Capture the cell that displays the provided text and extract its (x, y) central coordinate. 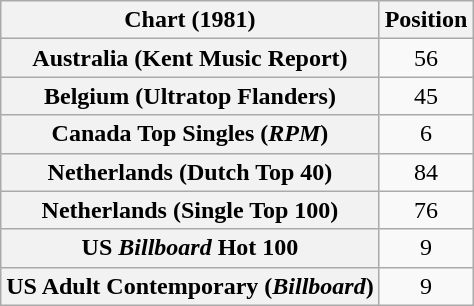
US Billboard Hot 100 (190, 248)
Canada Top Singles (RPM) (190, 134)
56 (426, 58)
US Adult Contemporary (Billboard) (190, 286)
76 (426, 210)
Australia (Kent Music Report) (190, 58)
Netherlands (Dutch Top 40) (190, 172)
84 (426, 172)
45 (426, 96)
6 (426, 134)
Belgium (Ultratop Flanders) (190, 96)
Position (426, 20)
Chart (1981) (190, 20)
Netherlands (Single Top 100) (190, 210)
